Search for the cell housing the specified text and yield its (X, Y) center coordinate. 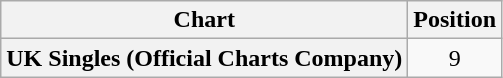
9 (455, 58)
UK Singles (Official Charts Company) (204, 58)
Chart (204, 20)
Position (455, 20)
